Pinpoint the cell where the given text exists, returning its (x, y) midpoint coordinate. 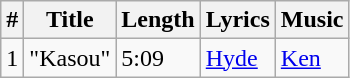
5:09 (158, 58)
"Kasou" (70, 58)
Ken (312, 58)
Title (70, 20)
1 (12, 58)
Length (158, 20)
Hyde (238, 58)
Lyrics (238, 20)
# (12, 20)
Music (312, 20)
